Return (X, Y) of the center of cell containing provided text 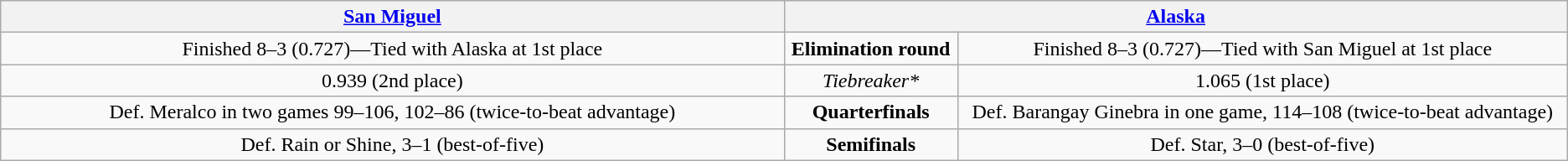
Alaska (1176, 17)
Def. Meralco in two games 99–106, 102–86 (twice-to-beat advantage) (392, 112)
Finished 8–3 (0.727)—Tied with Alaska at 1st place (392, 49)
Def. Star, 3–0 (best-of-five) (1262, 144)
1.065 (1st place) (1262, 80)
Quarterfinals (871, 112)
San Miguel (392, 17)
Def. Rain or Shine, 3–1 (best-of-five) (392, 144)
Finished 8–3 (0.727)—Tied with San Miguel at 1st place (1262, 49)
Elimination round (871, 49)
Semifinals (871, 144)
0.939 (2nd place) (392, 80)
Def. Barangay Ginebra in one game, 114–108 (twice-to-beat advantage) (1262, 112)
Tiebreaker* (871, 80)
